Return the (X, Y) coordinate for the center point of the cell that contains the specified text.  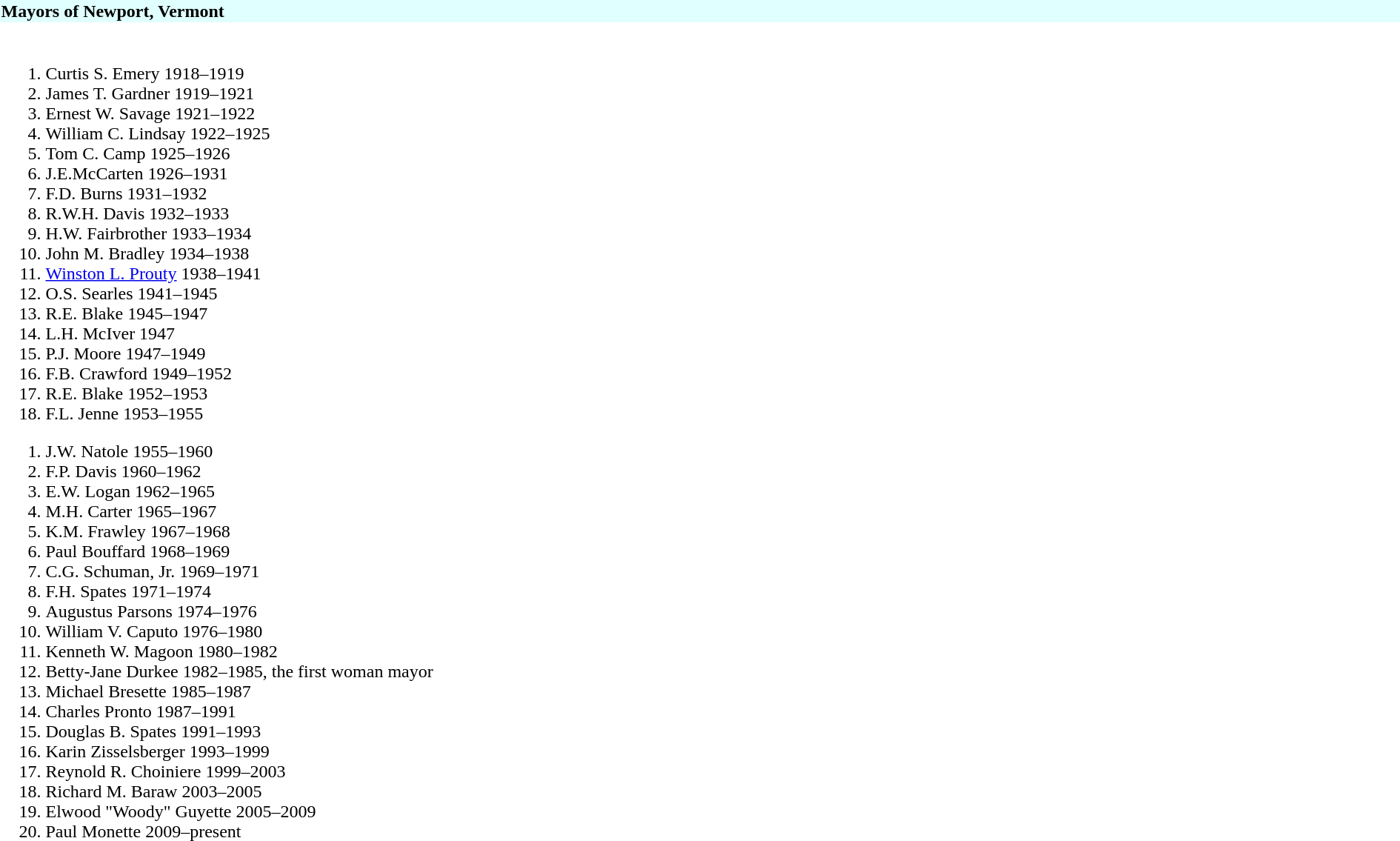
Mayors of Newport, Vermont (700, 11)
